Determine the (X, Y) coordinate at the center of the cell enclosing the given text.  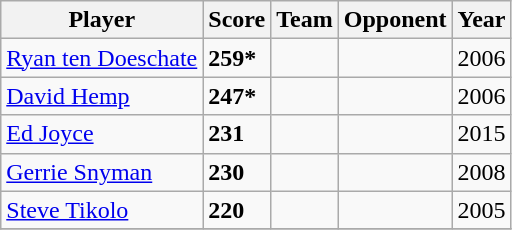
Gerrie Snyman (102, 172)
259* (237, 58)
Year (482, 20)
Steve Tikolo (102, 210)
220 (237, 210)
Ryan ten Doeschate (102, 58)
247* (237, 96)
2015 (482, 134)
231 (237, 134)
2008 (482, 172)
Score (237, 20)
Opponent (395, 20)
Team (305, 20)
Player (102, 20)
230 (237, 172)
2005 (482, 210)
Ed Joyce (102, 134)
David Hemp (102, 96)
